Output the [X, Y] coordinate of the center of the cell containing the given text.  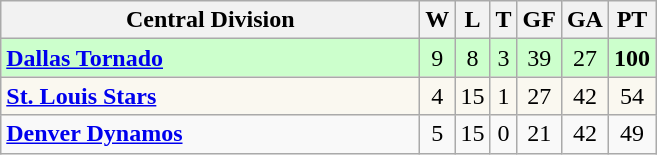
21 [539, 134]
0 [504, 134]
4 [438, 96]
39 [539, 58]
3 [504, 58]
GF [539, 20]
GA [584, 20]
L [472, 20]
9 [438, 58]
W [438, 20]
Dallas Tornado [210, 58]
St. Louis Stars [210, 96]
T [504, 20]
8 [472, 58]
5 [438, 134]
100 [632, 58]
54 [632, 96]
1 [504, 96]
Central Division [210, 20]
Denver Dynamos [210, 134]
PT [632, 20]
49 [632, 134]
